Output the (X, Y) coordinate of the center of the cell containing the given text.  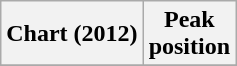
Chart (2012) (72, 34)
Peakposition (189, 34)
